Pinpoint the cell where the given text exists, returning its [x, y] midpoint coordinate. 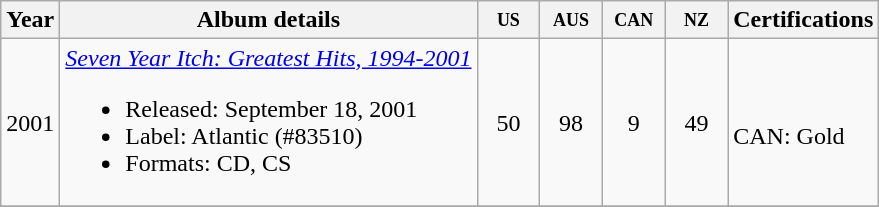
AUS [572, 20]
CAN: Gold [804, 122]
50 [508, 122]
NZ [696, 20]
Year [30, 20]
49 [696, 122]
Certifications [804, 20]
Seven Year Itch: Greatest Hits, 1994-2001Released: September 18, 2001Label: Atlantic (#83510)Formats: CD, CS [268, 122]
CAN [634, 20]
98 [572, 122]
9 [634, 122]
Album details [268, 20]
US [508, 20]
2001 [30, 122]
